Output the (x, y) coordinate of the center of the cell containing the given text.  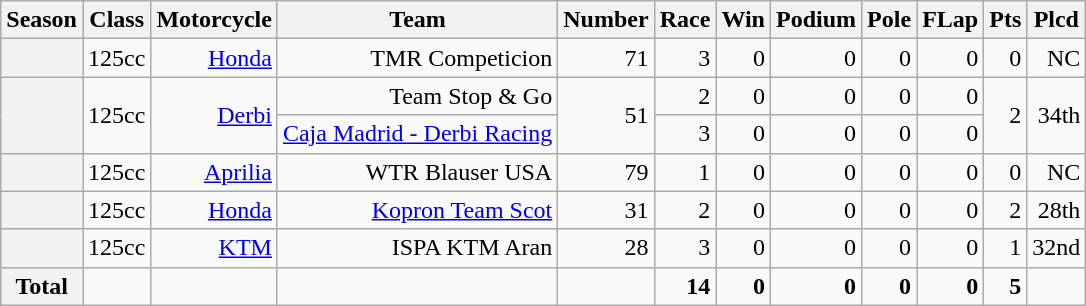
FLap (950, 20)
32nd (1056, 248)
Race (685, 20)
51 (606, 115)
31 (606, 210)
Number (606, 20)
28 (606, 248)
Podium (816, 20)
14 (685, 286)
Derbi (214, 115)
Aprilia (214, 172)
TMR Competicion (417, 58)
Kopron Team Scot (417, 210)
79 (606, 172)
WTR Blauser USA (417, 172)
ISPA KTM Aran (417, 248)
28th (1056, 210)
Pole (890, 20)
Caja Madrid - Derbi Racing (417, 134)
34th (1056, 115)
Team (417, 20)
5 (1006, 286)
Plcd (1056, 20)
Motorcycle (214, 20)
Pts (1006, 20)
Team Stop & Go (417, 96)
Season (42, 20)
Total (42, 286)
Win (744, 20)
71 (606, 58)
Class (116, 20)
KTM (214, 248)
